Extract the (X, Y) coordinate from the center of the cell holding the provided text.  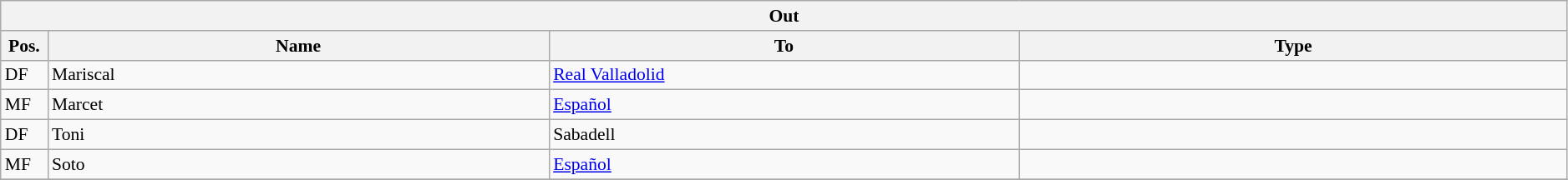
Sabadell (784, 135)
Real Valladolid (784, 75)
To (784, 46)
Mariscal (298, 75)
Pos. (24, 46)
Marcet (298, 105)
Soto (298, 164)
Toni (298, 135)
Out (784, 16)
Type (1293, 46)
Name (298, 46)
